Provide the (X, Y) coordinate of the cell's center where the given text is located.  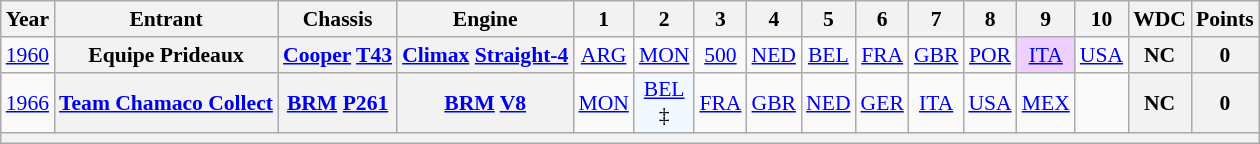
Cooper T43 (338, 55)
Equipe Prideaux (166, 55)
6 (882, 19)
BEL (828, 55)
Climax Straight-4 (485, 55)
Team Chamaco Collect (166, 102)
1966 (28, 102)
10 (1102, 19)
Chassis (338, 19)
4 (774, 19)
7 (936, 19)
MEX (1046, 102)
WDC (1160, 19)
Engine (485, 19)
9 (1046, 19)
ARG (604, 55)
BRM P261 (338, 102)
5 (828, 19)
BEL‡ (664, 102)
BRM V8 (485, 102)
Points (1225, 19)
Entrant (166, 19)
1 (604, 19)
POR (990, 55)
3 (720, 19)
8 (990, 19)
Year (28, 19)
500 (720, 55)
GER (882, 102)
2 (664, 19)
1960 (28, 55)
